Pinpoint the cell where the given text exists, returning its [x, y] midpoint coordinate. 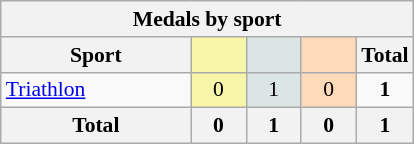
Medals by sport [208, 19]
Triathlon [96, 90]
Sport [96, 55]
